Provide the (x, y) coordinate of the cell's center where the given text is located.  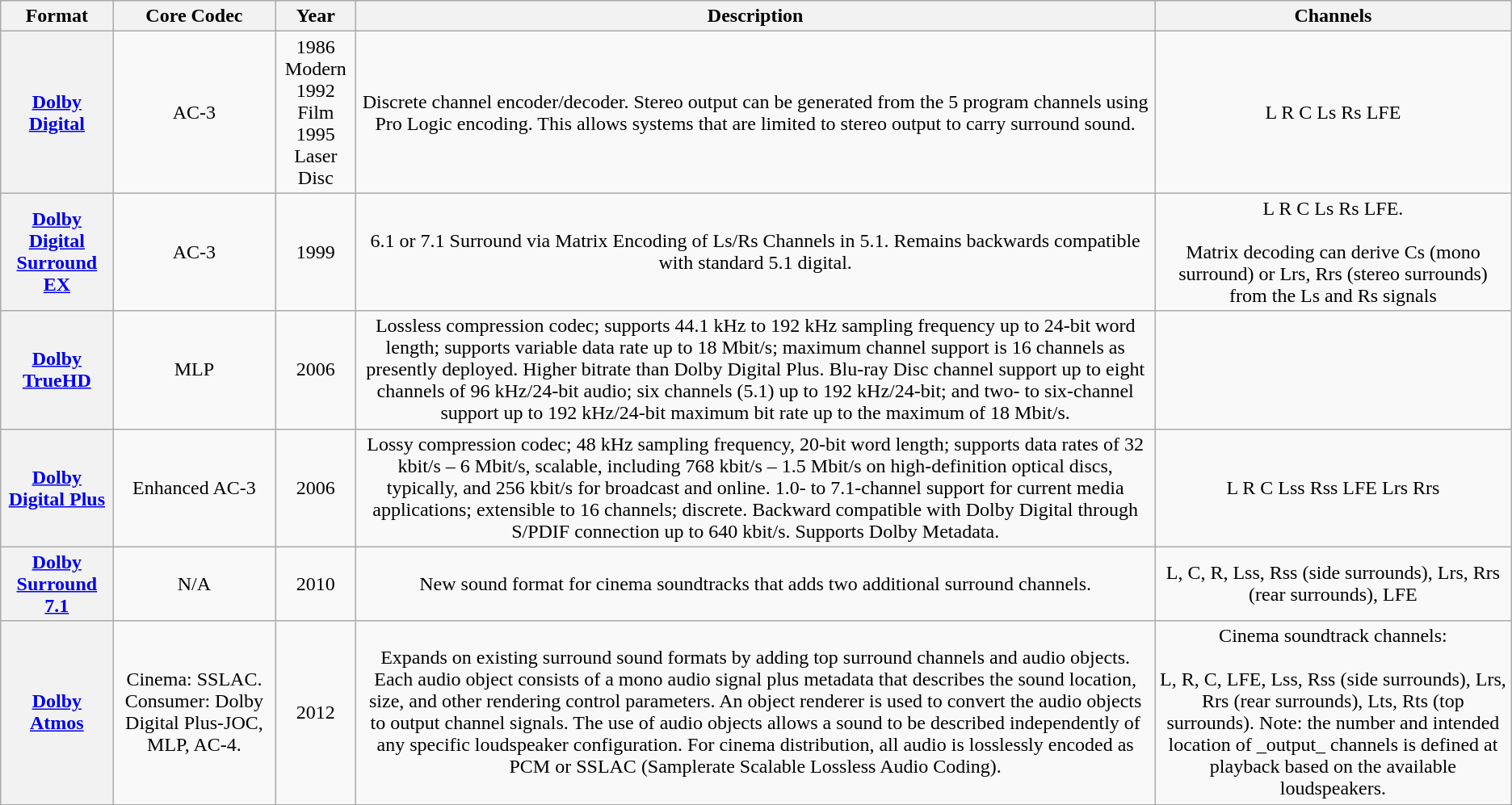
L R C Ls Rs LFE. Matrix decoding can derive Cs (mono surround) or Lrs, Rrs (stereo surrounds) from the Ls and Rs signals (1333, 252)
MLP (194, 370)
Core Codec (194, 16)
Dolby Digital Plus (57, 488)
1999 (316, 252)
Format (57, 16)
2010 (316, 584)
Dolby Atmos (57, 712)
Dolby Digital Surround EX (57, 252)
Dolby Digital (57, 112)
1986 Modern 1992 Film 1995 Laser Disc (316, 112)
Cinema: SSLAC. Consumer: Dolby Digital Plus-JOC, MLP, AC-4. (194, 712)
L R C Ls Rs LFE (1333, 112)
N/A (194, 584)
Dolby Surround 7.1 (57, 584)
Dolby TrueHD (57, 370)
Channels (1333, 16)
Enhanced AC-3 (194, 488)
New sound format for cinema soundtracks that adds two additional surround channels. (756, 584)
Description (756, 16)
L R C Lss Rss LFE Lrs Rrs (1333, 488)
6.1 or 7.1 Surround via Matrix Encoding of Ls/Rs Channels in 5.1. Remains backwards compatible with standard 5.1 digital. (756, 252)
2012 (316, 712)
L, C, R, Lss, Rss (side surrounds), Lrs, Rrs (rear surrounds), LFE (1333, 584)
Year (316, 16)
